For the text-containing cell, return its midpoint in [x, y] coordinate format. 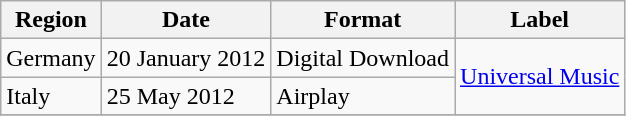
Label [540, 20]
Universal Music [540, 77]
Date [186, 20]
20 January 2012 [186, 58]
Germany [51, 58]
Format [363, 20]
Region [51, 20]
Digital Download [363, 58]
Italy [51, 96]
25 May 2012 [186, 96]
Airplay [363, 96]
